Output the (x, y) coordinate of the center of the cell containing the given text.  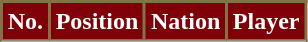
Player (266, 22)
Nation (186, 22)
No. (26, 22)
Position (96, 22)
